Output the [x, y] coordinate of the center of the cell containing the given text.  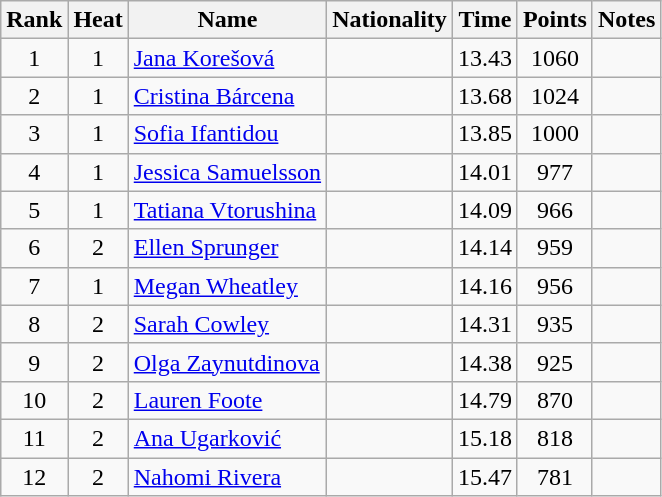
956 [554, 286]
Megan Wheatley [227, 286]
925 [554, 362]
12 [34, 477]
Ana Ugarković [227, 438]
Tatiana Vtorushina [227, 210]
Jessica Samuelsson [227, 172]
15.18 [484, 438]
6 [34, 248]
14.79 [484, 400]
1060 [554, 58]
14.31 [484, 324]
9 [34, 362]
818 [554, 438]
Nahomi Rivera [227, 477]
10 [34, 400]
Sarah Cowley [227, 324]
Name [227, 20]
8 [34, 324]
935 [554, 324]
14.01 [484, 172]
3 [34, 134]
870 [554, 400]
14.16 [484, 286]
14.14 [484, 248]
Rank [34, 20]
1024 [554, 96]
781 [554, 477]
Olga Zaynutdinova [227, 362]
Points [554, 20]
13.43 [484, 58]
7 [34, 286]
14.38 [484, 362]
Heat [98, 20]
977 [554, 172]
Time [484, 20]
13.68 [484, 96]
Notes [626, 20]
15.47 [484, 477]
Cristina Bárcena [227, 96]
1000 [554, 134]
Nationality [390, 20]
Lauren Foote [227, 400]
966 [554, 210]
4 [34, 172]
14.09 [484, 210]
Ellen Sprunger [227, 248]
Sofia Ifantidou [227, 134]
5 [34, 210]
959 [554, 248]
13.85 [484, 134]
Jana Korešová [227, 58]
11 [34, 438]
